Return [x, y] of the center of cell containing provided text 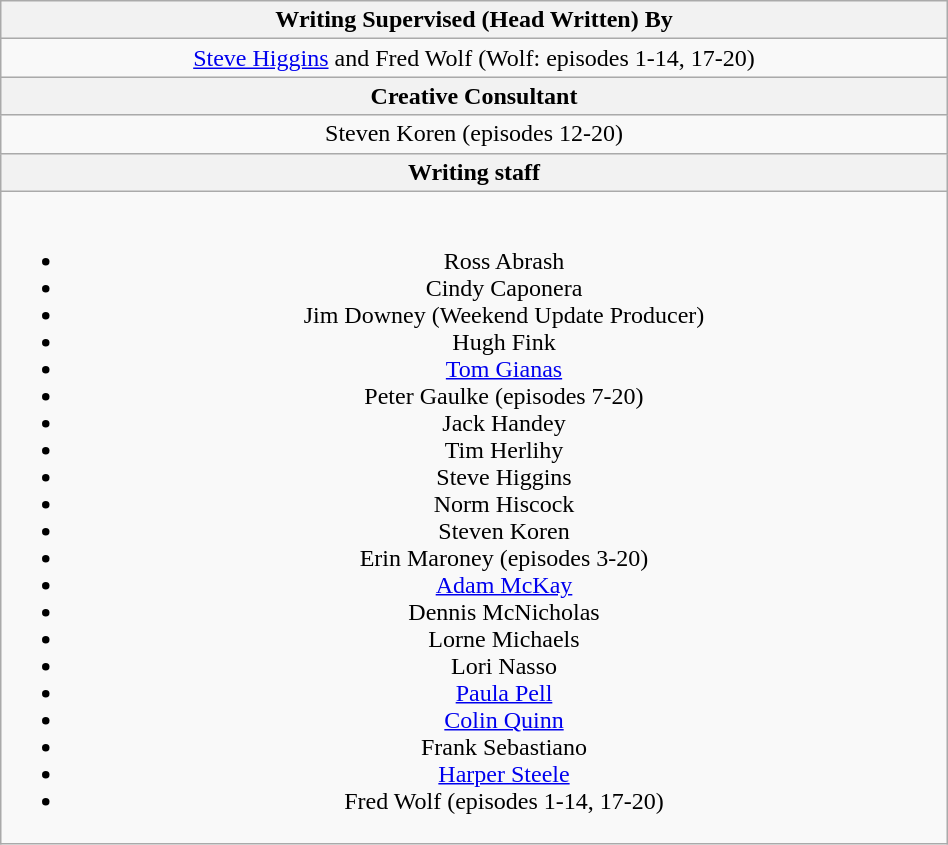
Creative Consultant [474, 96]
Writing Supervised (Head Written) By [474, 20]
Writing staff [474, 172]
Steve Higgins and Fred Wolf (Wolf: episodes 1-14, 17-20) [474, 58]
Steven Koren (episodes 12-20) [474, 134]
